Output the [X, Y] coordinate of the center of the cell containing the given text.  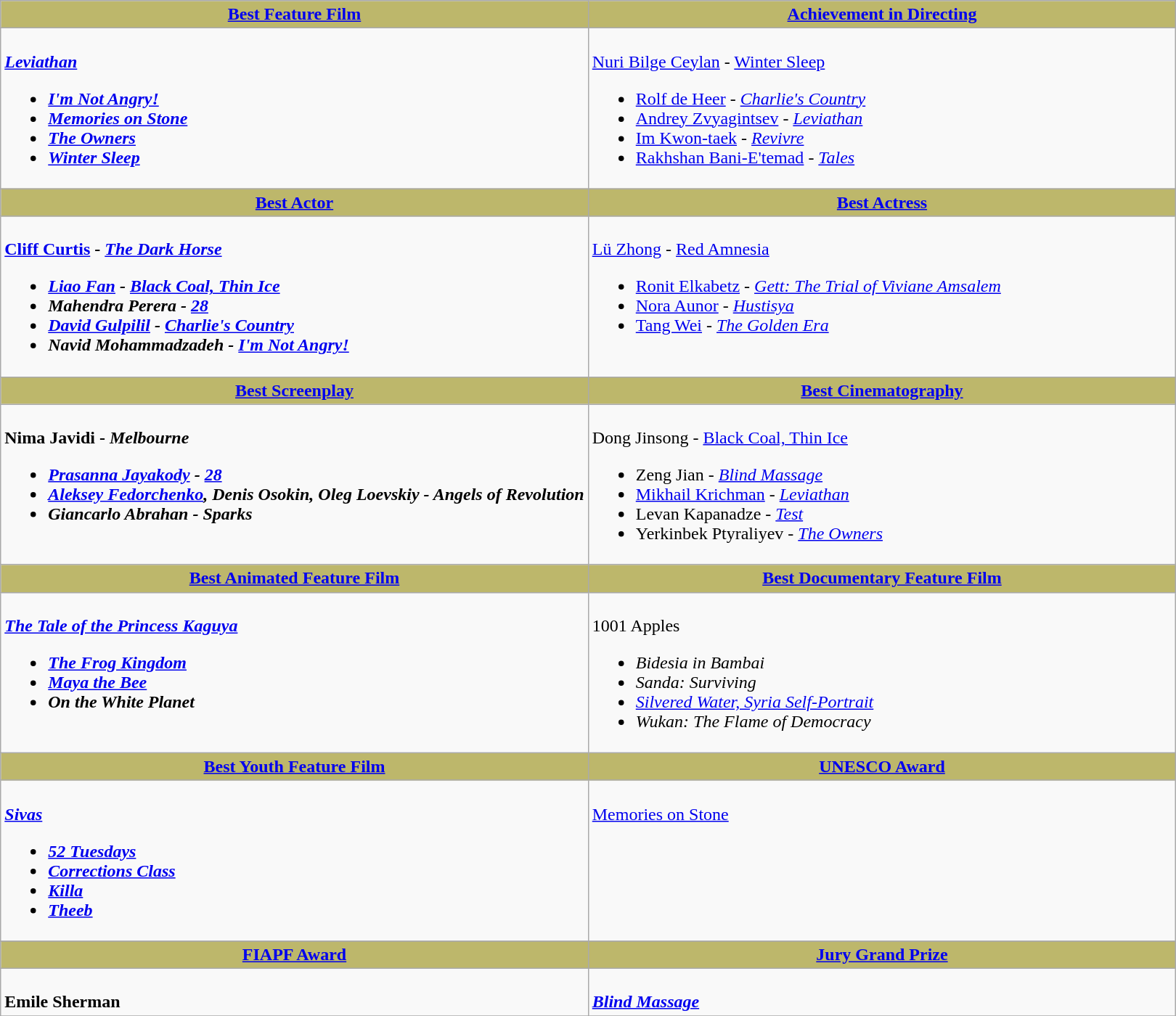
Sivas 52 Tuesdays Corrections Class Killa Theeb [295, 861]
Nima Javidi - Melbourne Prasanna Jayakody - 28 Aleksey Fedorchenko, Denis Osokin, Oleg Loevskiy - Angels of Revolution Giancarlo Abrahan - Sparks [295, 485]
Best Documentary Feature Film [881, 578]
UNESCO Award [881, 766]
Best Actor [295, 202]
Achievement in Directing [881, 15]
FIAPF Award [295, 954]
Blind Massage [881, 991]
Best Screenplay [295, 390]
1001 Apples Bidesia in Bambai Sanda: Surviving Silvered Water, Syria Self-Portrait Wukan: The Flame of Democracy [881, 672]
Emile Sherman [295, 991]
Best Animated Feature Film [295, 578]
Best Cinematography [881, 390]
Jury Grand Prize [881, 954]
Nuri Bilge Ceylan - Winter Sleep Rolf de Heer - Charlie's Country Andrey Zvyagintsev - Leviathan Im Kwon-taek - Revivre Rakhshan Bani-E'temad - Tales [881, 109]
Best Feature Film [295, 15]
Lü Zhong - Red Amnesia Ronit Elkabetz - Gett: The Trial of Viviane Amsalem Nora Aunor - Hustisya Tang Wei - The Golden Era [881, 296]
Best Actress [881, 202]
Leviathan I'm Not Angry! Memories on Stone The Owners Winter Sleep [295, 109]
The Tale of the Princess Kaguya The Frog Kingdom Maya the Bee On the White Planet [295, 672]
Dong Jinsong - Black Coal, Thin Ice Zeng Jian - Blind Massage Mikhail Krichman - Leviathan Levan Kapanadze - Test Yerkinbek Ptyraliyev - The Owners [881, 485]
Memories on Stone [881, 861]
Best Youth Feature Film [295, 766]
